Capture the cell that displays the provided text and extract its (x, y) central coordinate. 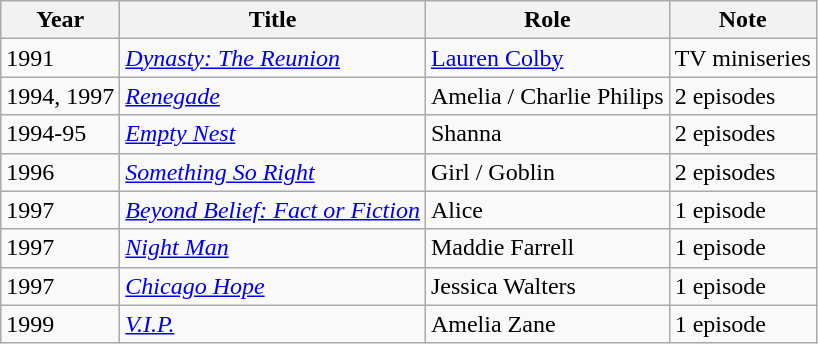
Renegade (273, 96)
Year (60, 20)
1999 (60, 324)
Amelia Zane (547, 324)
1996 (60, 172)
Beyond Belief: Fact or Fiction (273, 210)
Jessica Walters (547, 286)
Chicago Hope (273, 286)
Night Man (273, 248)
1994, 1997 (60, 96)
Role (547, 20)
Maddie Farrell (547, 248)
1991 (60, 58)
Alice (547, 210)
TV miniseries (742, 58)
1994-95 (60, 134)
Title (273, 20)
Lauren Colby (547, 58)
Dynasty: The Reunion (273, 58)
Empty Nest (273, 134)
Shanna (547, 134)
Girl / Goblin (547, 172)
Amelia / Charlie Philips (547, 96)
Note (742, 20)
V.I.P. (273, 324)
Something So Right (273, 172)
